From the cell containing the given text, extract its center point as [X, Y] coordinate. 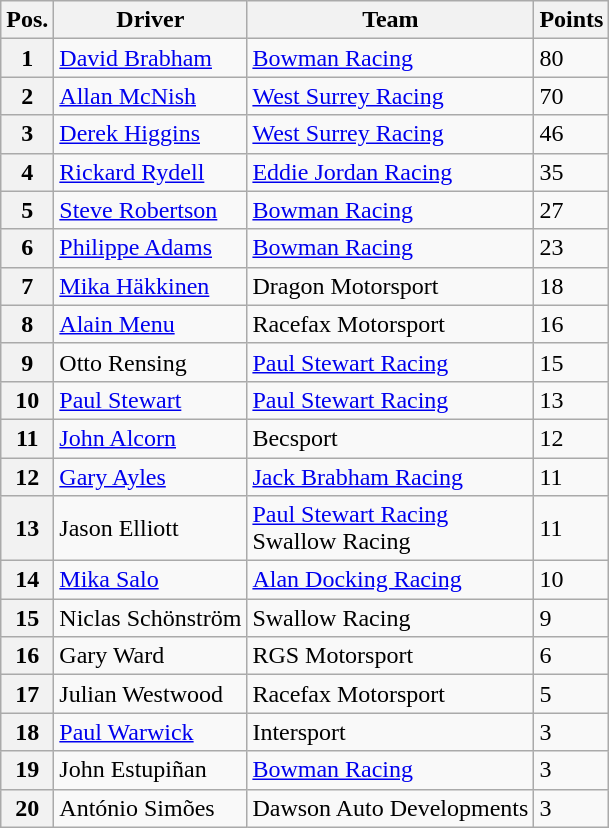
Paul Stewart [150, 400]
Pos. [28, 20]
4 [28, 172]
Steve Robertson [150, 210]
1 [28, 58]
Paul Warwick [150, 732]
35 [572, 172]
17 [28, 694]
2 [28, 96]
70 [572, 96]
Gary Ward [150, 656]
Intersport [390, 732]
Dragon Motorsport [390, 286]
Mika Häkkinen [150, 286]
Derek Higgins [150, 134]
Becsport [390, 438]
Julian Westwood [150, 694]
23 [572, 248]
7 [28, 286]
Alan Docking Racing [390, 580]
Paul Stewart RacingSwallow Racing [390, 528]
Philippe Adams [150, 248]
John Alcorn [150, 438]
Otto Rensing [150, 362]
19 [28, 770]
8 [28, 324]
Niclas Schönström [150, 618]
António Simões [150, 808]
Eddie Jordan Racing [390, 172]
Gary Ayles [150, 477]
46 [572, 134]
Points [572, 20]
Driver [150, 20]
14 [28, 580]
Dawson Auto Developments [390, 808]
80 [572, 58]
27 [572, 210]
Alain Menu [150, 324]
John Estupiñan [150, 770]
David Brabham [150, 58]
Mika Salo [150, 580]
Rickard Rydell [150, 172]
Swallow Racing [390, 618]
Allan McNish [150, 96]
Jack Brabham Racing [390, 477]
Team [390, 20]
20 [28, 808]
Jason Elliott [150, 528]
RGS Motorsport [390, 656]
